From the cell containing the given text, extract its center point as (x, y) coordinate. 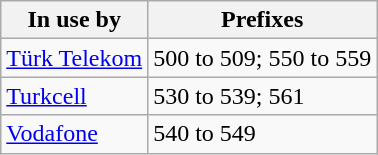
In use by (74, 20)
Türk Telekom (74, 58)
530 to 539; 561 (262, 96)
Prefixes (262, 20)
Vodafone (74, 134)
500 to 509; 550 to 559 (262, 58)
Turkcell (74, 96)
540 to 549 (262, 134)
